Provide the [x, y] coordinate of the cell's center where the given text is located.  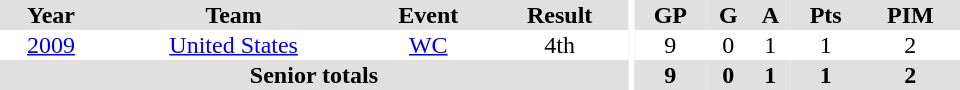
2009 [51, 45]
Senior totals [314, 75]
PIM [910, 15]
A [770, 15]
Event [428, 15]
Result [560, 15]
4th [560, 45]
Team [234, 15]
GP [670, 15]
United States [234, 45]
G [728, 15]
Year [51, 15]
WC [428, 45]
Pts [826, 15]
